Identify which cell holds the provided text, then report its (X, Y) central coordinate. 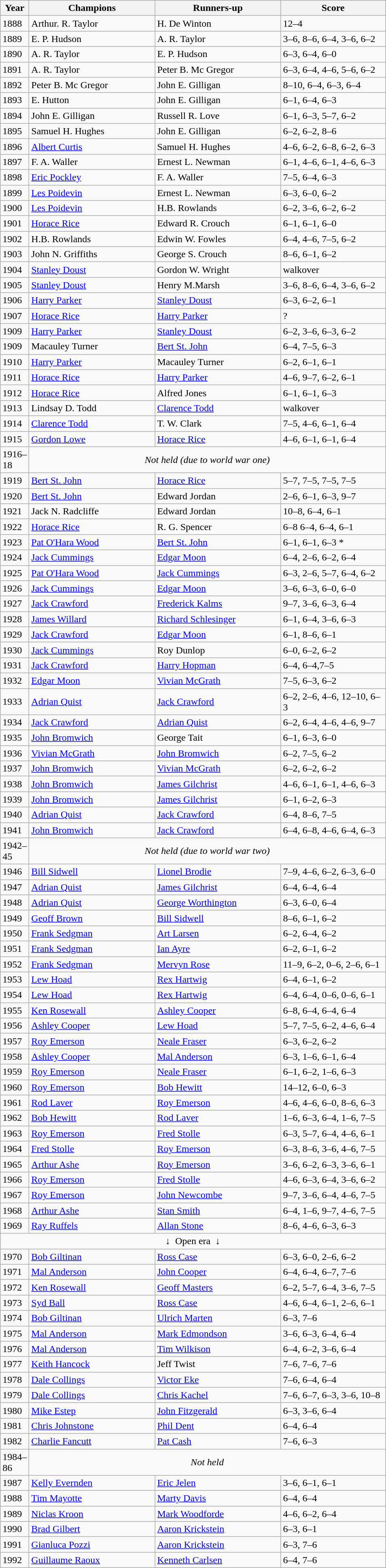
6–3, 6–4, 4–6, 5–6, 6–2 (333, 70)
6–3, 3–6, 6–4 (333, 1410)
6–4, 6–4, 6–7, 7–6 (333, 1272)
Art Larsen (218, 933)
Mervyn Rose (218, 964)
6–1, 6–2, 6–3 (333, 799)
Mark Edmondson (218, 1333)
Brad Gilbert (92, 1529)
1891 (15, 70)
Arthur. R. Taylor (92, 23)
Russell R. Love (218, 116)
6–3, 6–4, 6–0 (333, 54)
11–9, 6–2, 0–6, 2–6, 6–1 (333, 964)
6–4, 8–6, 7–5 (333, 815)
1899 (15, 193)
1976 (15, 1349)
Kenneth Carlsen (218, 1560)
6–4, 4–6, 7–5, 6–2 (333, 239)
Eric Jelen (218, 1483)
Stan Smith (218, 1210)
1888 (15, 23)
6–3, 6–0, 6–2 (333, 193)
Allan Stone (218, 1226)
1949 (15, 918)
1939 (15, 799)
6–2, 2–6, 4–6, 12–10, 6–3 (333, 701)
1952 (15, 964)
1915 (15, 439)
Tim Mayotte (92, 1498)
7–6, 6–7, 6–3, 3–6, 10–8 (333, 1395)
6–8 6–4, 6–4, 6–1 (333, 527)
1946 (15, 872)
1954 (15, 995)
6–1, 6–4, 3–6, 6–3 (333, 619)
7–9, 4–6, 6–2, 6–3, 6–0 (333, 872)
6–4, 1–6, 9–7, 4–6, 7–5 (333, 1210)
1955 (15, 1010)
1914 (15, 423)
Mike Estep (92, 1410)
6–1, 6–1, 6–3 * (333, 542)
5–7, 7–5, 6–2, 4–6, 6–4 (333, 1026)
6–4, 6–4,7–5 (333, 665)
1980 (15, 1410)
1973 (15, 1303)
Richard Schlesinger (218, 619)
1978 (15, 1380)
6–3, 6–2, 6–2 (333, 1041)
2–6, 6–1, 6–3, 9–7 (333, 496)
1974 (15, 1318)
T. W. Clark (218, 423)
Eric Pockley (92, 177)
6–4, 6–1, 6–2 (333, 980)
Phil Dent (218, 1426)
Champions (92, 8)
6–2, 6–1, 6–2 (333, 949)
6–4, 6–4, 6–4 (333, 887)
1896 (15, 146)
6–2, 6–4, 4–6, 4–6, 9–7 (333, 723)
6–4, 7–5, 6–3 (333, 347)
1977 (15, 1364)
6–1, 8–6, 6–1 (333, 634)
1937 (15, 769)
6–3, 6–1 (333, 1529)
6–1, 6–1, 6–3 (333, 393)
John Cooper (218, 1272)
1962 (15, 1118)
Gianluca Pozzi (92, 1545)
Tim Wilkison (218, 1349)
7–5, 6–3, 6–2 (333, 680)
1992 (15, 1560)
? (333, 316)
1931 (15, 665)
9–7, 3–6, 6–4, 4–6, 7–5 (333, 1195)
6–4, 6–8, 4–6, 6–4, 6–3 (333, 830)
7–5, 4–6, 6–1, 6–4 (333, 423)
↓ Open era ↓ (193, 1241)
10–8, 6–4, 6–1 (333, 511)
1957 (15, 1041)
3–6, 6–1, 6–1 (333, 1483)
1924 (15, 558)
Henry M.Marsh (218, 285)
1953 (15, 980)
6–3, 5–7, 6–4, 4–6, 6–1 (333, 1133)
6–0, 6–2, 6–2 (333, 650)
Gordon W. Wright (218, 270)
1889 (15, 39)
1981 (15, 1426)
1907 (15, 316)
6–3, 2–6, 5–7, 6–4, 6–2 (333, 573)
Alfred Jones (218, 393)
1–6, 6–3, 6–4, 1–6, 7–5 (333, 1118)
1897 (15, 162)
4–6, 6–4, 6–1, 2–6, 6–1 (333, 1303)
Albert Curtis (92, 146)
6–2, 6–1, 6–1 (333, 362)
Edward R. Crouch (218, 224)
6–2, 3–6, 6–3, 6–2 (333, 331)
1979 (15, 1395)
George S. Crouch (218, 254)
1947 (15, 887)
7–6, 7–6, 7–6 (333, 1364)
1958 (15, 1057)
Charlie Fancutt (92, 1441)
1928 (15, 619)
1968 (15, 1210)
Keith Hancock (92, 1364)
5–7, 7–5, 7–5, 7–5 (333, 481)
1910 (15, 362)
Gordon Lowe (92, 439)
1926 (15, 588)
8–10, 6–4, 6–3, 6–4 (333, 85)
1898 (15, 177)
6–8, 6–4, 6–4, 6–4 (333, 1010)
1913 (15, 408)
1967 (15, 1195)
6–2, 6–4, 6–2 (333, 933)
1960 (15, 1087)
Pat Cash (218, 1441)
1935 (15, 738)
1950 (15, 933)
Syd Ball (92, 1303)
1921 (15, 511)
1890 (15, 54)
1927 (15, 604)
6–4, 6–4, 0–6, 0–6, 6–1 (333, 995)
John N. Griffiths (92, 254)
1932 (15, 680)
Not held (due to world war two) (207, 851)
Not held (due to world war one) (207, 460)
Marty Davis (218, 1498)
6–2, 7–5, 6–2 (333, 753)
1906 (15, 300)
Chris Johnstone (92, 1426)
1912 (15, 393)
6–3, 6–0, 2–6, 6–2 (333, 1257)
Year (15, 8)
1988 (15, 1498)
Roy Dunlop (218, 650)
Lionel Brodie (218, 872)
3–6, 6–3, 6–0, 6–0 (333, 588)
R. G. Spencer (218, 527)
1902 (15, 239)
1990 (15, 1529)
7–6, 6–3 (333, 1441)
1901 (15, 224)
6–4, 6–2, 3–6, 6–4 (333, 1349)
1923 (15, 542)
1895 (15, 131)
1911 (15, 377)
1900 (15, 208)
1975 (15, 1333)
4–6, 6–1, 6–1, 4–6, 6–3 (333, 784)
6–4, 7–6 (333, 1560)
6–2, 6–2, 6–2 (333, 769)
9–7, 3–6, 6–3, 6–4 (333, 604)
1933 (15, 701)
1956 (15, 1026)
4–6, 4–6, 6–0, 8–6, 6–3 (333, 1103)
4–6, 6–2, 6–4 (333, 1514)
1930 (15, 650)
4–6, 9–7, 6–2, 6–1 (333, 377)
1894 (15, 116)
1919 (15, 481)
6–1, 6–3, 5–7, 6–2 (333, 116)
4–6, 6–2, 6–8, 6–2, 6–3 (333, 146)
1965 (15, 1164)
1963 (15, 1133)
1964 (15, 1149)
1916–18 (15, 460)
1984–86 (15, 1462)
Frederick Kalms (218, 604)
Guillaume Raoux (92, 1560)
1905 (15, 285)
1972 (15, 1287)
1951 (15, 949)
Score (333, 8)
Niclas Kroon (92, 1514)
1987 (15, 1483)
4–6, 6–1, 6–1, 6–4 (333, 439)
1971 (15, 1272)
1925 (15, 573)
8–6, 4–6, 6–3, 6–3 (333, 1226)
6–1, 6–3, 6–0 (333, 738)
1941 (15, 830)
1948 (15, 902)
Lindsay D. Todd (92, 408)
Ray Ruffels (92, 1226)
1989 (15, 1514)
14–12, 6–0, 6–3 (333, 1087)
1969 (15, 1226)
Jeff Twist (218, 1364)
6–3, 6–0, 6–4 (333, 902)
1970 (15, 1257)
3–6, 6–2, 6–3, 3–6, 6–1 (333, 1164)
1991 (15, 1545)
6–1, 4–6, 6–1, 4–6, 6–3 (333, 162)
6–2, 5–7, 6–4, 3–6, 7–5 (333, 1287)
6–1, 6–4, 6–3 (333, 100)
1966 (15, 1179)
6–1, 6–2, 1–6, 6–3 (333, 1072)
6–2, 6–2, 8–6 (333, 131)
1961 (15, 1103)
1929 (15, 634)
Chris Kachel (218, 1395)
1982 (15, 1441)
Not held (207, 1462)
Edwin W. Fowles (218, 239)
6–1, 6–1, 6–0 (333, 224)
1904 (15, 270)
George Worthington (218, 902)
H. De Winton (218, 23)
6–3, 8–6, 3–6, 4–6, 7–5 (333, 1149)
1920 (15, 496)
1922 (15, 527)
John Fitzgerald (218, 1410)
7–6, 6–4, 6–4 (333, 1380)
7–5, 6–4, 6–3 (333, 177)
6–4, 2–6, 6–2, 6–4 (333, 558)
Victor Eke (218, 1380)
Geoff Masters (218, 1287)
Jack N. Radcliffe (92, 511)
George Tait (218, 738)
Geoff Brown (92, 918)
1936 (15, 753)
Mark Woodforde (218, 1514)
Ian Ayre (218, 949)
1934 (15, 723)
6–2, 3–6, 6–2, 6–2 (333, 208)
12–4 (333, 23)
Kelly Evernden (92, 1483)
Harry Hopman (218, 665)
1892 (15, 85)
3–6, 6–3, 6–4, 6–4 (333, 1333)
1942–45 (15, 851)
John Newcombe (218, 1195)
Runners-up (218, 8)
1938 (15, 784)
6–3, 1–6, 6–1, 6–4 (333, 1057)
1959 (15, 1072)
James Willard (92, 619)
1940 (15, 815)
1903 (15, 254)
6–3, 6–2, 6–1 (333, 300)
E. Hutton (92, 100)
4–6, 6–3, 6–4, 3–6, 6–2 (333, 1179)
Ulrich Marten (218, 1318)
1893 (15, 100)
